Detect which cell encompasses the target text, then output its [x, y] center coordinate. 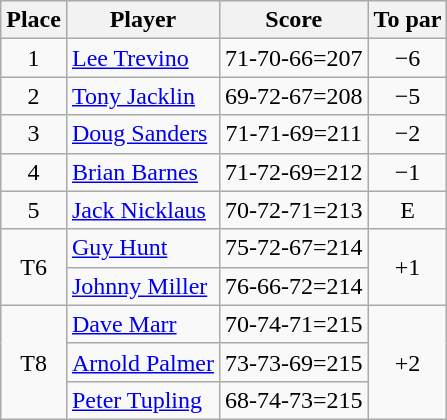
Guy Hunt [142, 248]
−1 [408, 172]
To par [408, 20]
E [408, 210]
2 [34, 96]
Lee Trevino [142, 58]
3 [34, 134]
−5 [408, 96]
68-74-73=215 [294, 400]
Dave Marr [142, 324]
69-72-67=208 [294, 96]
70-74-71=215 [294, 324]
+2 [408, 362]
5 [34, 210]
71-72-69=212 [294, 172]
Peter Tupling [142, 400]
70-72-71=213 [294, 210]
71-70-66=207 [294, 58]
71-71-69=211 [294, 134]
Johnny Miller [142, 286]
76-66-72=214 [294, 286]
T8 [34, 362]
1 [34, 58]
−2 [408, 134]
Player [142, 20]
Doug Sanders [142, 134]
+1 [408, 267]
73-73-69=215 [294, 362]
Tony Jacklin [142, 96]
Brian Barnes [142, 172]
T6 [34, 267]
4 [34, 172]
Place [34, 20]
Jack Nicklaus [142, 210]
−6 [408, 58]
Score [294, 20]
75-72-67=214 [294, 248]
Arnold Palmer [142, 362]
